Return the [X, Y] coordinate for the center point of the cell that contains the specified text.  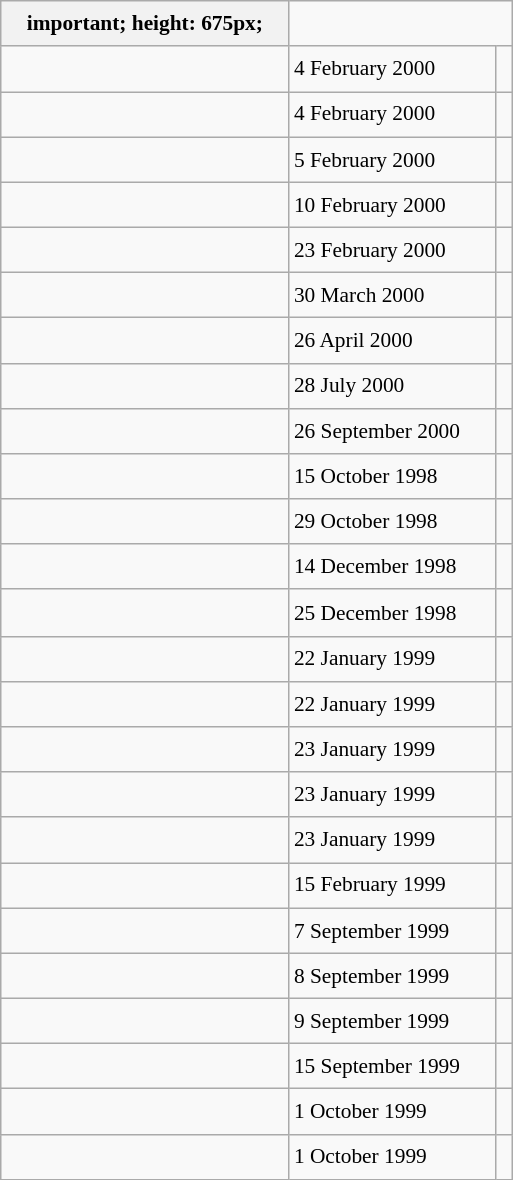
8 September 1999 [392, 976]
15 February 1999 [392, 884]
7 September 1999 [392, 930]
important; height: 675px; [145, 24]
23 February 2000 [392, 250]
25 December 1998 [392, 612]
9 September 1999 [392, 1020]
10 February 2000 [392, 204]
15 October 1998 [392, 476]
28 July 2000 [392, 386]
26 April 2000 [392, 340]
29 October 1998 [392, 522]
5 February 2000 [392, 160]
15 September 1999 [392, 1066]
14 December 1998 [392, 566]
30 March 2000 [392, 296]
26 September 2000 [392, 430]
